From the cell containing the given text, extract its center point as [X, Y] coordinate. 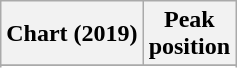
Peakposition [189, 34]
Chart (2019) [72, 34]
